Locate the cell with the specified text and output its (X, Y) center coordinate. 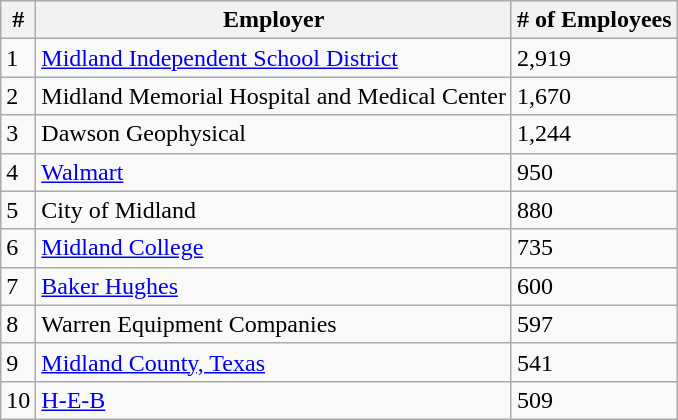
4 (18, 172)
Warren Equipment Companies (274, 324)
1,244 (594, 134)
Walmart (274, 172)
9 (18, 362)
Employer (274, 20)
2 (18, 96)
600 (594, 286)
7 (18, 286)
Midland College (274, 248)
950 (594, 172)
# (18, 20)
10 (18, 400)
541 (594, 362)
880 (594, 210)
Midland Independent School District (274, 58)
1,670 (594, 96)
8 (18, 324)
1 (18, 58)
Midland County, Texas (274, 362)
3 (18, 134)
City of Midland (274, 210)
735 (594, 248)
H-E-B (274, 400)
2,919 (594, 58)
# of Employees (594, 20)
6 (18, 248)
509 (594, 400)
597 (594, 324)
5 (18, 210)
Dawson Geophysical (274, 134)
Baker Hughes (274, 286)
Midland Memorial Hospital and Medical Center (274, 96)
